Extract the (X, Y) coordinate from the center of the cell holding the provided text.  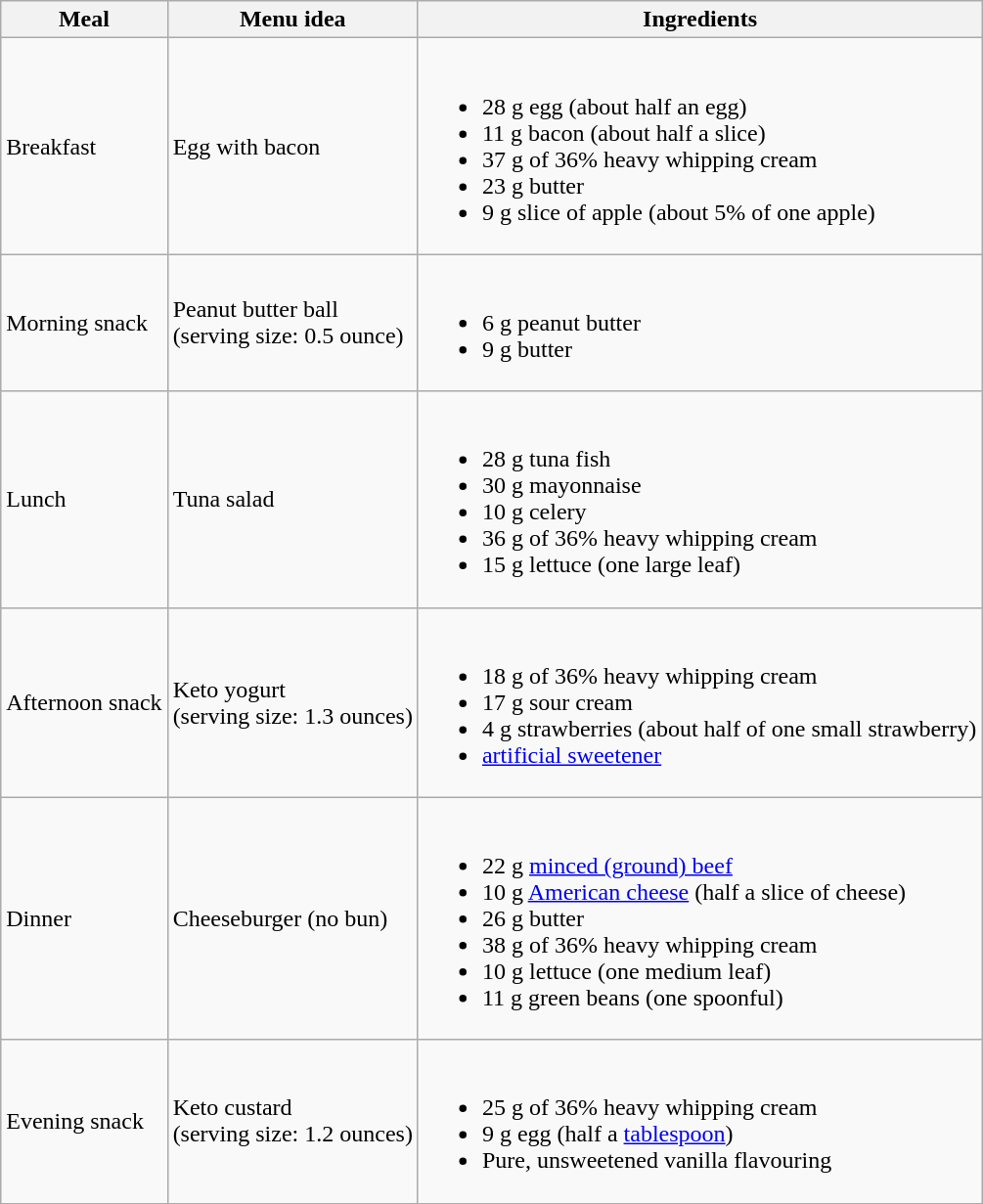
Tuna salad (292, 499)
Afternoon snack (84, 702)
Menu idea (292, 20)
Egg with bacon (292, 147)
Ingredients (699, 20)
Lunch (84, 499)
6 g peanut butter9 g butter (699, 323)
Keto yogurt(serving size: 1.3 ounces) (292, 702)
28 g egg (about half an egg)11 g bacon (about half a slice)37 g of 36% heavy whipping cream23 g butter9 g slice of apple (about 5% of one apple) (699, 147)
Cheeseburger (no bun) (292, 918)
Morning snack (84, 323)
28 g tuna fish30 g mayonnaise10 g celery36 g of 36% heavy whipping cream15 g lettuce (one large leaf) (699, 499)
25 g of 36% heavy whipping cream9 g egg (half a tablespoon)Pure, unsweetened vanilla flavouring (699, 1121)
Keto custard(serving size: 1.2 ounces) (292, 1121)
18 g of 36% heavy whipping cream17 g sour cream4 g strawberries (about half of one small strawberry)artificial sweetener (699, 702)
Peanut butter ball(serving size: 0.5 ounce) (292, 323)
Dinner (84, 918)
Breakfast (84, 147)
Meal (84, 20)
Evening snack (84, 1121)
